Find where the given text appears and provide that cell's center as (x, y) coordinate. 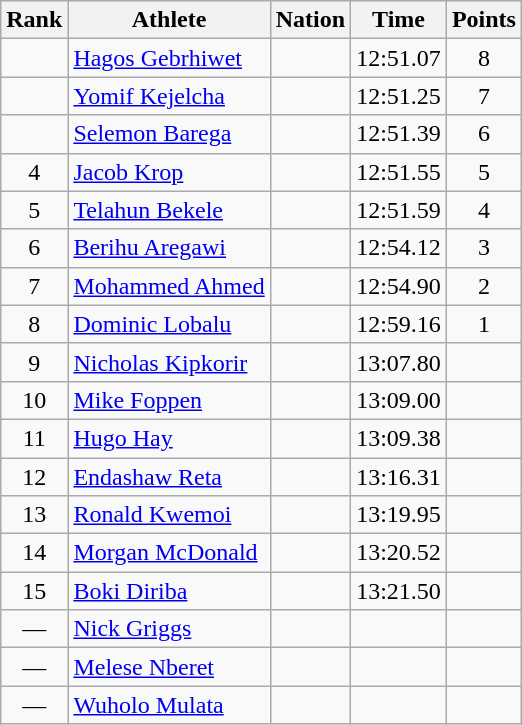
10 (34, 400)
Yomif Kejelcha (169, 96)
13:09.38 (399, 438)
12:54.12 (399, 248)
Jacob Krop (169, 172)
Nick Griggs (169, 629)
12:51.07 (399, 58)
Endashaw Reta (169, 477)
14 (34, 553)
Nicholas Kipkorir (169, 362)
12:51.59 (399, 210)
Boki Diriba (169, 591)
13 (34, 515)
11 (34, 438)
Ronald Kwemoi (169, 515)
Telahun Bekele (169, 210)
12:54.90 (399, 286)
Points (484, 20)
13:20.52 (399, 553)
13:19.95 (399, 515)
12 (34, 477)
Athlete (169, 20)
15 (34, 591)
Morgan McDonald (169, 553)
Dominic Lobalu (169, 324)
Mike Foppen (169, 400)
12:51.25 (399, 96)
Hagos Gebrhiwet (169, 58)
13:21.50 (399, 591)
1 (484, 324)
13:16.31 (399, 477)
Mohammed Ahmed (169, 286)
13:09.00 (399, 400)
13:07.80 (399, 362)
Nation (310, 20)
12:51.39 (399, 134)
Wuholo Mulata (169, 705)
Melese Nberet (169, 667)
2 (484, 286)
Selemon Barega (169, 134)
12:59.16 (399, 324)
Hugo Hay (169, 438)
3 (484, 248)
Rank (34, 20)
12:51.55 (399, 172)
Berihu Aregawi (169, 248)
Time (399, 20)
9 (34, 362)
